Search for the cell housing the specified text and yield its [X, Y] center coordinate. 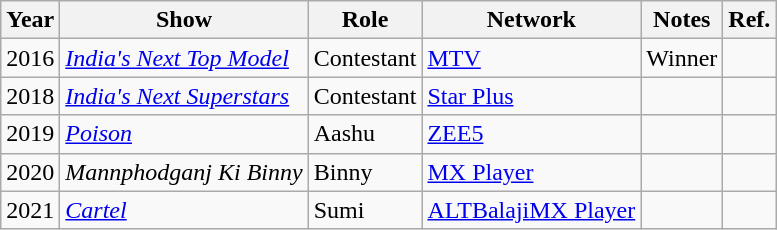
Cartel [184, 210]
India's Next Superstars [184, 96]
Poison [184, 134]
India's Next Top Model [184, 58]
Role [365, 20]
Notes [682, 20]
Winner [682, 58]
2019 [30, 134]
Ref. [750, 20]
2016 [30, 58]
Binny [365, 172]
2018 [30, 96]
ZEE5 [532, 134]
Aashu [365, 134]
MTV [532, 58]
Star Plus [532, 96]
Show [184, 20]
Year [30, 20]
2021 [30, 210]
2020 [30, 172]
Sumi [365, 210]
Mannphodganj Ki Binny [184, 172]
MX Player [532, 172]
ALTBalajiMX Player [532, 210]
Network [532, 20]
